Provide the (X, Y) coordinate of the cell's center where the given text is located.  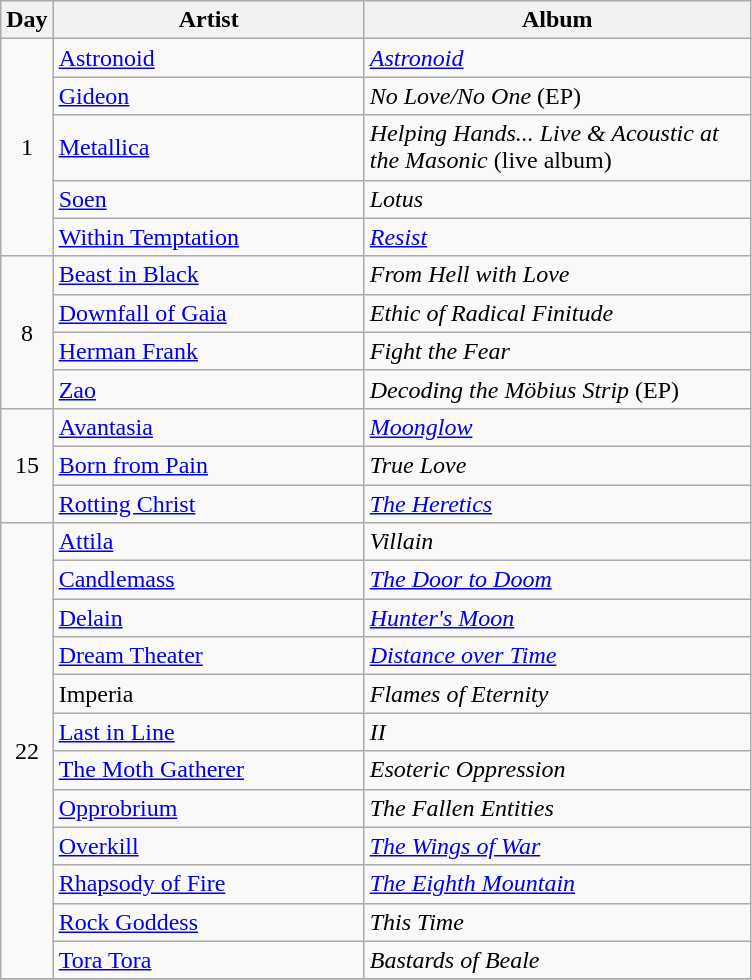
The Moth Gatherer (208, 770)
Downfall of Gaia (208, 313)
Flames of Eternity (557, 694)
The Fallen Entities (557, 808)
Candlemass (208, 580)
Rock Goddess (208, 922)
Attila (208, 542)
Decoding the Möbius Strip (EP) (557, 389)
Esoteric Oppression (557, 770)
Tora Tora (208, 960)
Fight the Fear (557, 351)
22 (27, 752)
Beast in Black (208, 275)
This Time (557, 922)
Last in Line (208, 732)
Metallica (208, 148)
Soen (208, 199)
Delain (208, 618)
Lotus (557, 199)
The Door to Doom (557, 580)
Herman Frank (208, 351)
No Love/No One (EP) (557, 96)
Hunter's Moon (557, 618)
The Wings of War (557, 846)
Resist (557, 237)
Villain (557, 542)
True Love (557, 465)
Dream Theater (208, 656)
Ethic of Radical Finitude (557, 313)
Avantasia (208, 427)
Helping Hands... Live & Acoustic at the Masonic (live album) (557, 148)
II (557, 732)
Rhapsody of Fire (208, 884)
The Heretics (557, 503)
Day (27, 20)
From Hell with Love (557, 275)
Zao (208, 389)
Artist (208, 20)
15 (27, 465)
Imperia (208, 694)
Overkill (208, 846)
1 (27, 148)
Within Temptation (208, 237)
The Eighth Mountain (557, 884)
Moonglow (557, 427)
Rotting Christ (208, 503)
8 (27, 332)
Bastards of Beale (557, 960)
Opprobrium (208, 808)
Album (557, 20)
Distance over Time (557, 656)
Born from Pain (208, 465)
Gideon (208, 96)
